From the cell containing the given text, extract its center point as [X, Y] coordinate. 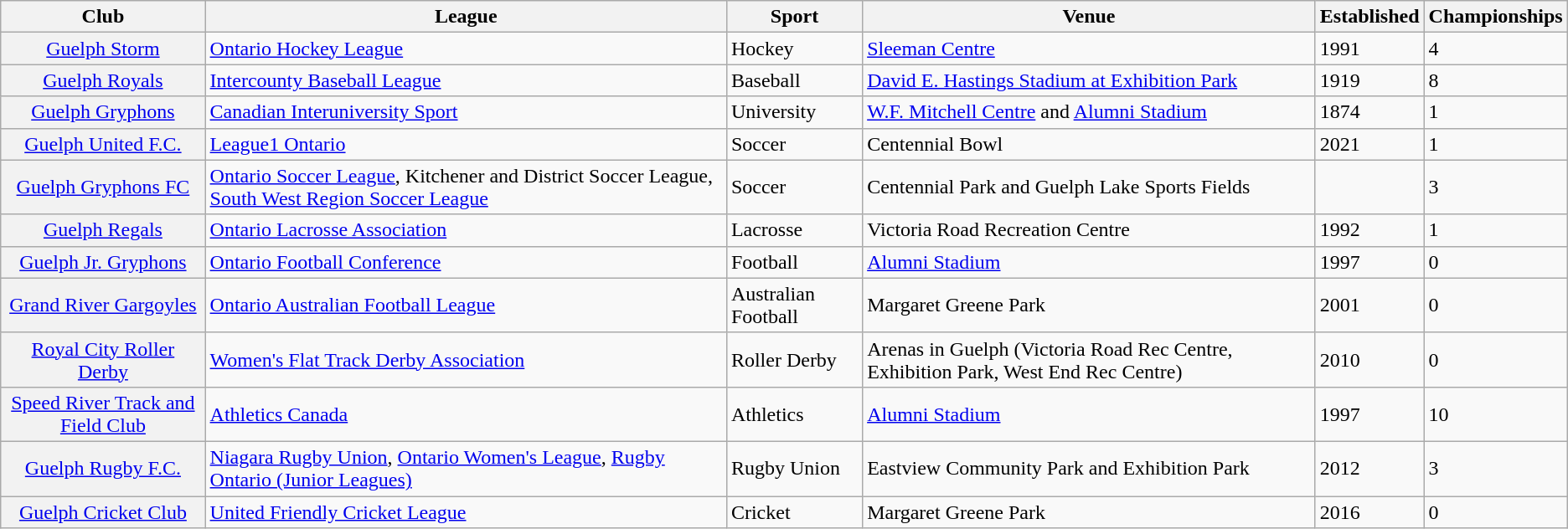
Guelph Royals [103, 80]
Athletics [794, 413]
Club [103, 17]
Niagara Rugby Union, Ontario Women's League, Rugby Ontario (Junior Leagues) [466, 469]
University [794, 112]
1919 [1369, 80]
2001 [1369, 305]
Guelph Regals [103, 230]
United Friendly Cricket League [466, 511]
10 [1496, 413]
Guelph Jr. Gryphons [103, 262]
Lacrosse [794, 230]
Ontario Australian Football League [466, 305]
Roller Derby [794, 360]
Guelph Cricket Club [103, 511]
David E. Hastings Stadium at Exhibition Park [1089, 80]
Sport [794, 17]
Guelph Gryphons [103, 112]
Arenas in Guelph (Victoria Road Rec Centre, Exhibition Park, West End Rec Centre) [1089, 360]
Football [794, 262]
Canadian Interuniversity Sport [466, 112]
Australian Football [794, 305]
Intercounty Baseball League [466, 80]
Cricket [794, 511]
Established [1369, 17]
W.F. Mitchell Centre and Alumni Stadium [1089, 112]
2021 [1369, 144]
1874 [1369, 112]
8 [1496, 80]
Speed River Track and Field Club [103, 413]
Rugby Union [794, 469]
2012 [1369, 469]
Ontario Soccer League, Kitchener and District Soccer League, South West Region Soccer League [466, 187]
Ontario Football Conference [466, 262]
Ontario Lacrosse Association [466, 230]
4 [1496, 49]
Venue [1089, 17]
Guelph Rugby F.C. [103, 469]
Centennial Park and Guelph Lake Sports Fields [1089, 187]
Centennial Bowl [1089, 144]
Baseball [794, 80]
Grand River Gargoyles [103, 305]
Victoria Road Recreation Centre [1089, 230]
2010 [1369, 360]
Hockey [794, 49]
Royal City Roller Derby [103, 360]
League1 Ontario [466, 144]
Sleeman Centre [1089, 49]
Guelph United F.C. [103, 144]
2016 [1369, 511]
Athletics Canada [466, 413]
Championships [1496, 17]
Ontario Hockey League [466, 49]
Eastview Community Park and Exhibition Park [1089, 469]
League [466, 17]
Guelph Storm [103, 49]
1992 [1369, 230]
1991 [1369, 49]
Guelph Gryphons FC [103, 187]
Women's Flat Track Derby Association [466, 360]
